Return the (x, y) coordinate for the center point of the cell that contains the specified text.  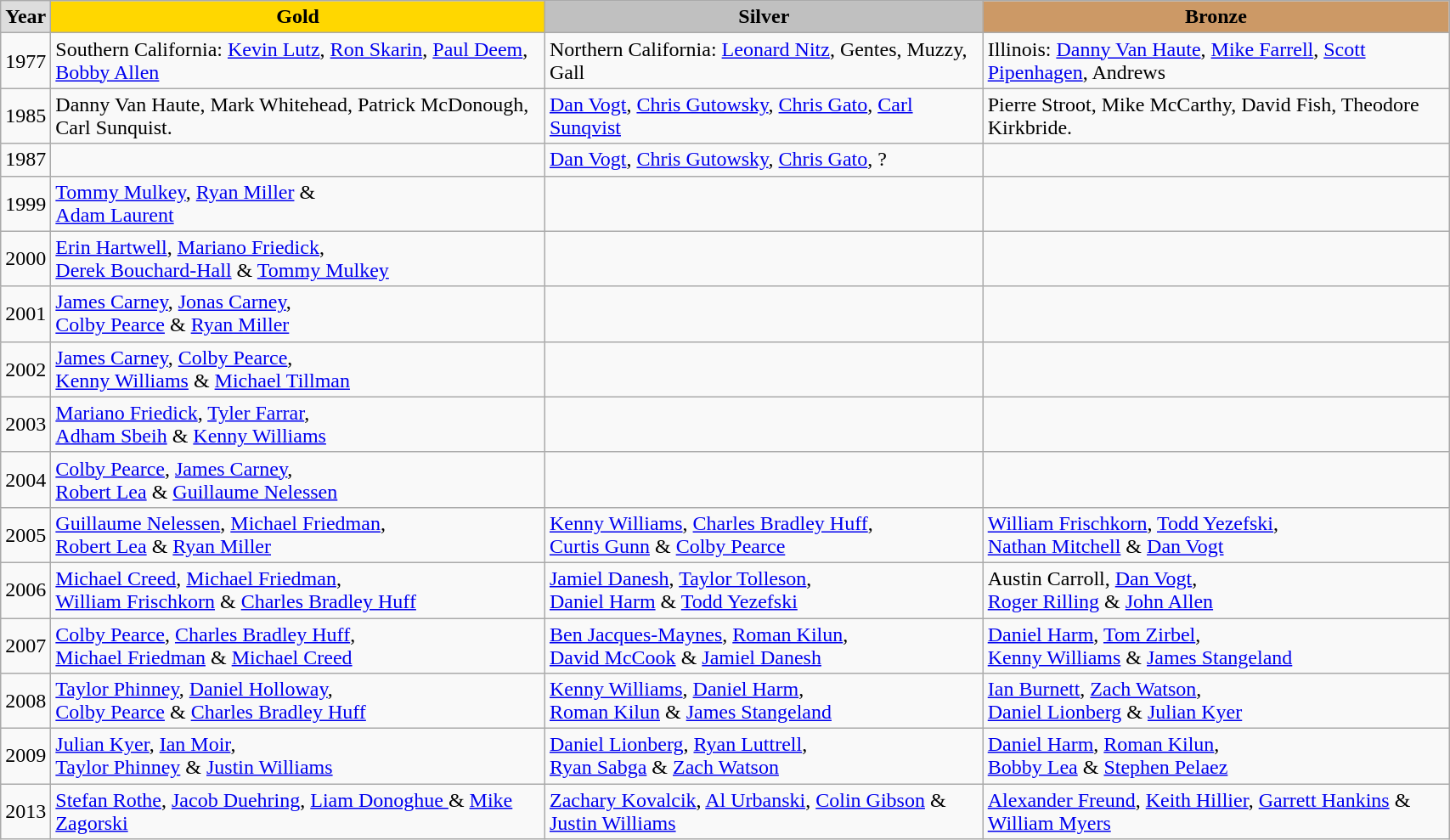
James Carney, Jonas Carney, Colby Pearce & Ryan Miller (298, 314)
1977 (25, 61)
Zachary Kovalcik, Al Urbanski, Colin Gibson & Justin Williams (764, 812)
Alexander Freund, Keith Hillier, Garrett Hankins & William Myers (1216, 812)
Danny Van Haute, Mark Whitehead, Patrick McDonough, Carl Sunquist. (298, 116)
2004 (25, 479)
Taylor Phinney, Daniel Holloway, Colby Pearce & Charles Bradley Huff (298, 702)
Gold (298, 17)
Daniel Harm, Tom Zirbel, Kenny Williams & James Stangeland (1216, 646)
Daniel Harm, Roman Kilun, Bobby Lea & Stephen Pelaez (1216, 756)
Northern California: Leonard Nitz, Gentes, Muzzy, Gall (764, 61)
Pierre Stroot, Mike McCarthy, David Fish, Theodore Kirkbride. (1216, 116)
Tommy Mulkey, Ryan Miller & Adam Laurent (298, 204)
2002 (25, 369)
2001 (25, 314)
2013 (25, 812)
Julian Kyer, Ian Moir, Taylor Phinney & Justin Williams (298, 756)
Guillaume Nelessen, Michael Friedman, Robert Lea & Ryan Miller (298, 535)
William Frischkorn, Todd Yezefski, Nathan Mitchell & Dan Vogt (1216, 535)
Year (25, 17)
2003 (25, 425)
1985 (25, 116)
Southern California: Kevin Lutz, Ron Skarin, Paul Deem, Bobby Allen (298, 61)
2009 (25, 756)
Mariano Friedick, Tyler Farrar, Adham Sbeih & Kenny Williams (298, 425)
2007 (25, 646)
2008 (25, 702)
Dan Vogt, Chris Gutowsky, Chris Gato, Carl Sunqvist (764, 116)
Bronze (1216, 17)
1999 (25, 204)
Michael Creed, Michael Friedman, William Frischkorn & Charles Bradley Huff (298, 589)
Kenny Williams, Daniel Harm, Roman Kilun & James Stangeland (764, 702)
Erin Hartwell, Mariano Friedick, Derek Bouchard-Hall & Tommy Mulkey (298, 258)
Colby Pearce, Charles Bradley Huff, Michael Friedman & Michael Creed (298, 646)
2006 (25, 589)
2005 (25, 535)
Illinois: Danny Van Haute, Mike Farrell, Scott Pipenhagen, Andrews (1216, 61)
Stefan Rothe, Jacob Duehring, Liam Donoghue & Mike Zagorski (298, 812)
Ian Burnett, Zach Watson, Daniel Lionberg & Julian Kyer (1216, 702)
2000 (25, 258)
Austin Carroll, Dan Vogt, Roger Rilling & John Allen (1216, 589)
Kenny Williams, Charles Bradley Huff, Curtis Gunn & Colby Pearce (764, 535)
Colby Pearce, James Carney, Robert Lea & Guillaume Nelessen (298, 479)
Daniel Lionberg, Ryan Luttrell, Ryan Sabga & Zach Watson (764, 756)
James Carney, Colby Pearce, Kenny Williams & Michael Tillman (298, 369)
1987 (25, 160)
Ben Jacques-Maynes, Roman Kilun, David McCook & Jamiel Danesh (764, 646)
Jamiel Danesh, Taylor Tolleson, Daniel Harm & Todd Yezefski (764, 589)
Silver (764, 17)
Dan Vogt, Chris Gutowsky, Chris Gato, ? (764, 160)
